Scan for the cell matching the given text and deliver its (X, Y) coordinate at center. 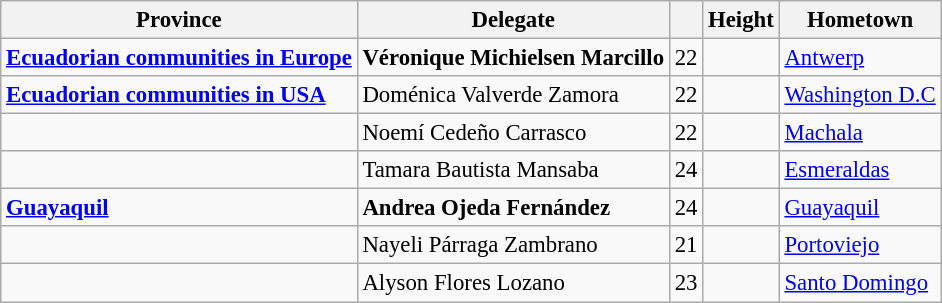
Washington D.C (860, 95)
Province (179, 20)
Ecuadorian communities in USA (179, 95)
Alyson Flores Lozano (513, 283)
Santo Domingo (860, 283)
Nayeli Párraga Zambrano (513, 245)
Antwerp (860, 58)
Height (741, 20)
23 (686, 283)
Delegate (513, 20)
Véronique Michielsen Marcillo (513, 58)
Portoviejo (860, 245)
Noemí Cedeño Carrasco (513, 133)
Ecuadorian communities in Europe (179, 58)
Hometown (860, 20)
21 (686, 245)
Esmeraldas (860, 170)
Andrea Ojeda Fernández (513, 208)
Doménica Valverde Zamora (513, 95)
Machala (860, 133)
Tamara Bautista Mansaba (513, 170)
